Search for the cell housing the specified text and yield its [X, Y] center coordinate. 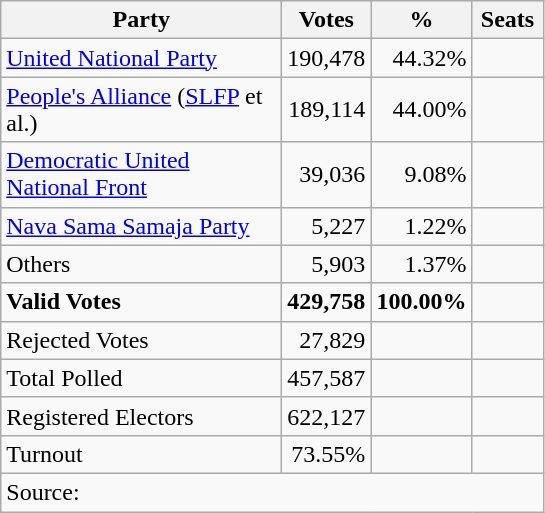
1.22% [422, 226]
39,036 [326, 174]
Seats [508, 20]
Turnout [142, 454]
457,587 [326, 378]
People's Alliance (SLFP et al.) [142, 110]
Registered Electors [142, 416]
Party [142, 20]
9.08% [422, 174]
27,829 [326, 340]
Others [142, 264]
5,903 [326, 264]
622,127 [326, 416]
Rejected Votes [142, 340]
44.00% [422, 110]
Source: [272, 492]
Nava Sama Samaja Party [142, 226]
44.32% [422, 58]
73.55% [326, 454]
United National Party [142, 58]
% [422, 20]
1.37% [422, 264]
429,758 [326, 302]
189,114 [326, 110]
Votes [326, 20]
5,227 [326, 226]
Democratic United National Front [142, 174]
Total Polled [142, 378]
Valid Votes [142, 302]
100.00% [422, 302]
190,478 [326, 58]
